Output the (X, Y) coordinate of the center of the cell containing the given text.  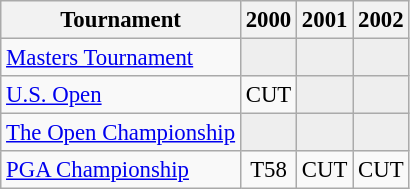
U.S. Open (121, 95)
The Open Championship (121, 133)
Tournament (121, 20)
PGA Championship (121, 170)
T58 (268, 170)
2001 (325, 20)
2002 (381, 20)
2000 (268, 20)
Masters Tournament (121, 58)
